Return the [X, Y] coordinate for the center point of the cell that contains the specified text.  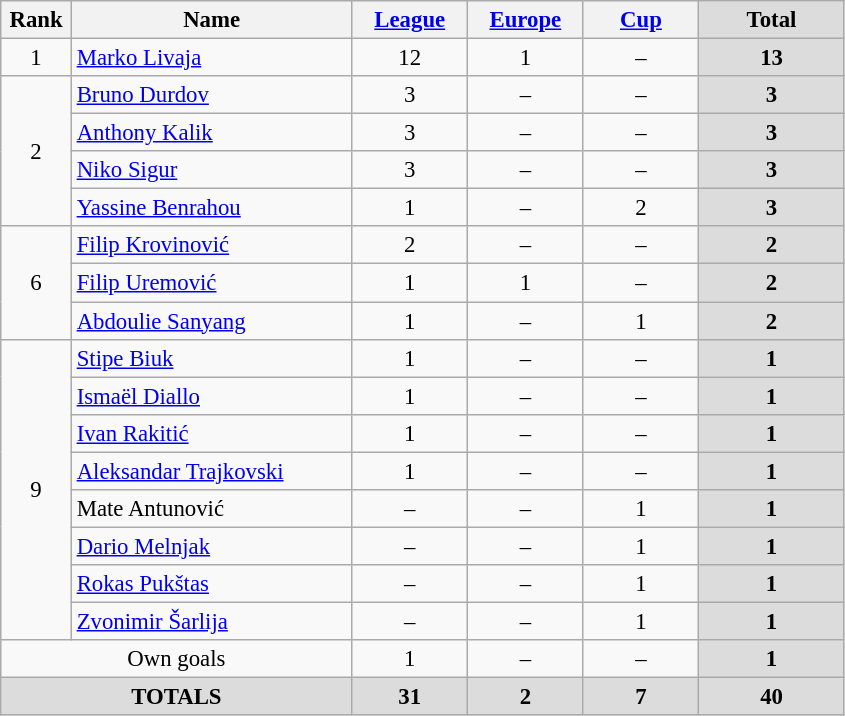
Name [212, 20]
Zvonimir Šarlija [212, 621]
Rokas Pukštas [212, 584]
TOTALS [176, 697]
Ivan Rakitić [212, 433]
12 [410, 58]
Aleksandar Trajkovski [212, 471]
Cup [641, 20]
Ismaël Diallo [212, 396]
Niko Sigur [212, 170]
Dario Melnjak [212, 546]
13 [772, 58]
Marko Livaja [212, 58]
Yassine Benrahou [212, 208]
Stipe Biuk [212, 358]
6 [36, 282]
Europe [526, 20]
Total [772, 20]
40 [772, 697]
Rank [36, 20]
Abdoulie Sanyang [212, 321]
Filip Uremović [212, 283]
9 [36, 490]
7 [641, 697]
League [410, 20]
31 [410, 697]
Anthony Kalik [212, 133]
Bruno Durdov [212, 95]
Own goals [176, 659]
Filip Krovinović [212, 245]
Mate Antunović [212, 509]
